Provide the [X, Y] coordinate of the cell's center where the given text is located.  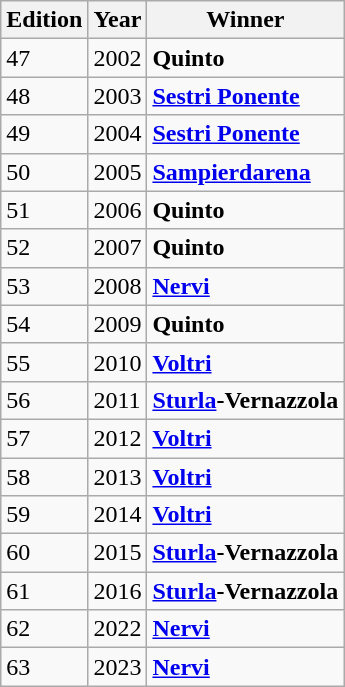
57 [44, 438]
2012 [118, 438]
54 [44, 324]
Edition [44, 20]
2004 [118, 134]
63 [44, 667]
53 [44, 286]
61 [44, 591]
2008 [118, 286]
48 [44, 96]
2003 [118, 96]
2011 [118, 400]
2005 [118, 172]
50 [44, 172]
2009 [118, 324]
Year [118, 20]
2006 [118, 210]
58 [44, 477]
52 [44, 248]
2022 [118, 629]
2013 [118, 477]
55 [44, 362]
62 [44, 629]
2014 [118, 515]
60 [44, 553]
2007 [118, 248]
Sampierdarena [246, 172]
2016 [118, 591]
2015 [118, 553]
51 [44, 210]
56 [44, 400]
2023 [118, 667]
59 [44, 515]
2002 [118, 58]
49 [44, 134]
47 [44, 58]
2010 [118, 362]
Winner [246, 20]
